Identify which cell holds the provided text, then report its [x, y] central coordinate. 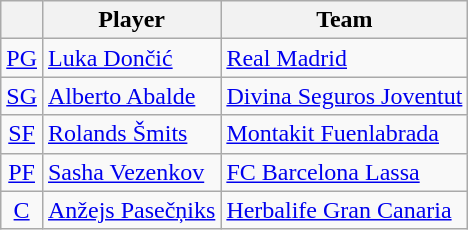
Luka Dončić [131, 58]
Herbalife Gran Canaria [344, 210]
FC Barcelona Lassa [344, 172]
Player [131, 20]
PF [22, 172]
C [22, 210]
Real Madrid [344, 58]
Montakit Fuenlabrada [344, 134]
Alberto Abalde [131, 96]
Sasha Vezenkov [131, 172]
PG [22, 58]
Anžejs Pasečņiks [131, 210]
SG [22, 96]
Rolands Šmits [131, 134]
Team [344, 20]
SF [22, 134]
Divina Seguros Joventut [344, 96]
